Output the [x, y] coordinate of the center of the cell containing the given text.  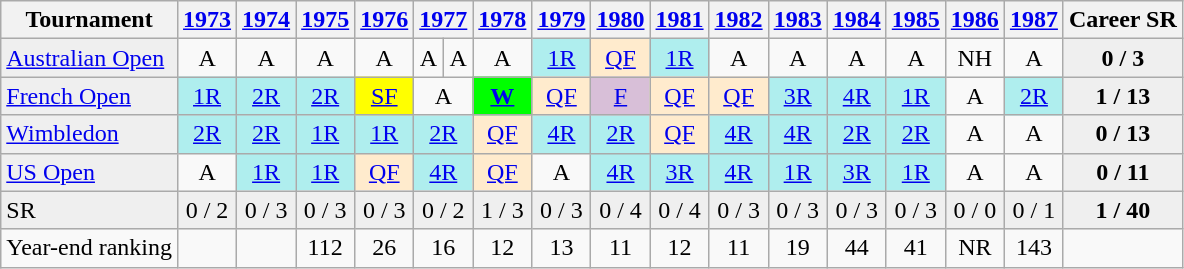
44 [856, 248]
26 [384, 248]
1978 [502, 20]
NH [974, 58]
1982 [738, 20]
1973 [208, 20]
1979 [562, 20]
SR [90, 210]
1 / 40 [1122, 210]
1 / 13 [1122, 96]
0 / 1 [1034, 210]
F [620, 96]
1977 [444, 20]
Tournament [90, 20]
16 [444, 248]
NR [974, 248]
US Open [90, 172]
1987 [1034, 20]
112 [326, 248]
13 [562, 248]
Australian Open [90, 58]
1 / 3 [502, 210]
Career SR [1122, 20]
1981 [680, 20]
W [502, 96]
1986 [974, 20]
Wimbledon [90, 134]
1975 [326, 20]
1984 [856, 20]
41 [916, 248]
0 / 11 [1122, 172]
143 [1034, 248]
0 / 13 [1122, 134]
1974 [266, 20]
1985 [916, 20]
Year-end ranking [90, 248]
19 [798, 248]
0 / 0 [974, 210]
French Open [90, 96]
1983 [798, 20]
SF [384, 96]
1976 [384, 20]
1980 [620, 20]
